Extract the (x, y) coordinate from the center of the cell holding the provided text.  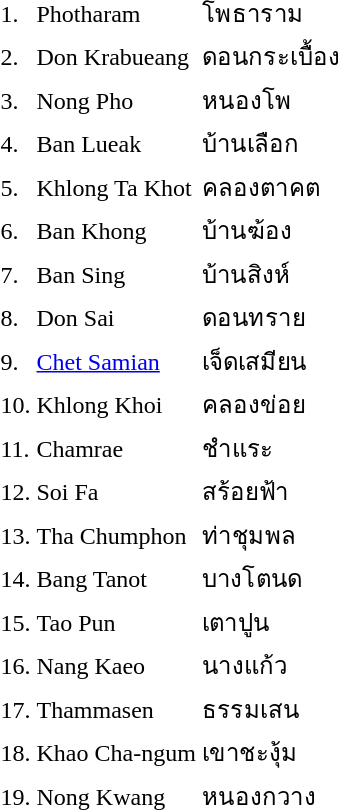
Nang Kaeo (116, 666)
Don Krabueang (116, 56)
Khao Cha-ngum (116, 752)
Nong Pho (116, 100)
Chamrae (116, 448)
Tao Pun (116, 622)
Thammasen (116, 709)
Ban Lueak (116, 144)
Bang Tanot (116, 578)
Ban Sing (116, 274)
Khlong Khoi (116, 404)
Tha Chumphon (116, 535)
Ban Khong (116, 230)
Soi Fa (116, 492)
Chet Samian (116, 361)
Don Sai (116, 318)
Khlong Ta Khot (116, 187)
